Locate the cell with the specified text and output its (x, y) center coordinate. 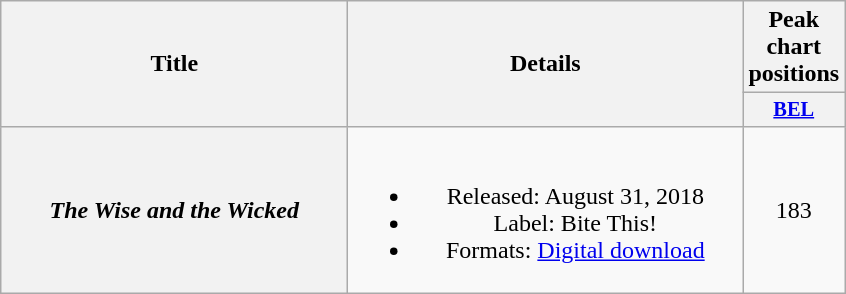
Peak chart positions (794, 47)
183 (794, 210)
Title (174, 64)
Details (546, 64)
BEL (794, 110)
Released: August 31, 2018Label: Bite This!Formats: Digital download (546, 210)
The Wise and the Wicked (174, 210)
